Output the [X, Y] coordinate of the center of the cell containing the given text.  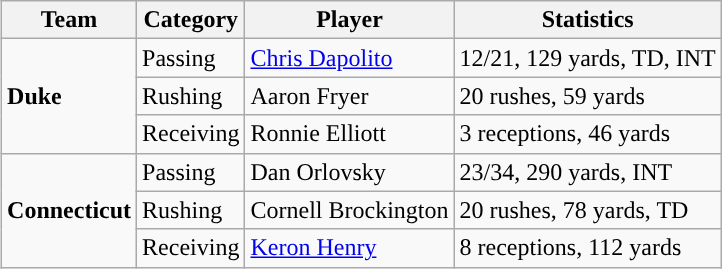
Cornell Brockington [350, 210]
23/34, 290 yards, INT [588, 172]
Dan Orlovsky [350, 172]
Connecticut [70, 210]
Chris Dapolito [350, 58]
Duke [70, 96]
Aaron Fryer [350, 96]
Keron Henry [350, 248]
Ronnie Elliott [350, 134]
Team [70, 20]
20 rushes, 59 yards [588, 96]
Player [350, 20]
3 receptions, 46 yards [588, 134]
12/21, 129 yards, TD, INT [588, 58]
20 rushes, 78 yards, TD [588, 210]
8 receptions, 112 yards [588, 248]
Statistics [588, 20]
Category [191, 20]
